Return the [X, Y] coordinate for the center point of the cell that contains the specified text.  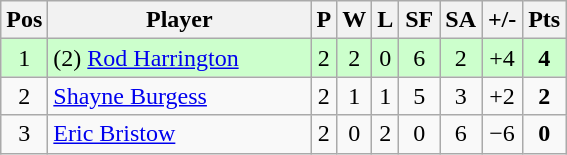
(2) Rod Harrington [180, 58]
−6 [502, 134]
SF [420, 20]
5 [420, 96]
+2 [502, 96]
Shayne Burgess [180, 96]
SA [461, 20]
+/- [502, 20]
+4 [502, 58]
P [324, 20]
Pos [24, 20]
Pts [544, 20]
L [386, 20]
Player [180, 20]
4 [544, 58]
Eric Bristow [180, 134]
W [354, 20]
